Provide the [x, y] coordinate of the cell's center where the given text is located.  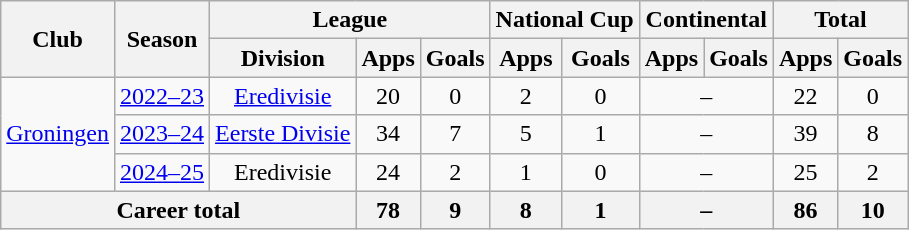
78 [388, 210]
25 [805, 172]
Career total [178, 210]
Continental [706, 20]
24 [388, 172]
League [350, 20]
Eerste Divisie [283, 134]
Groningen [58, 134]
National Cup [564, 20]
22 [805, 96]
86 [805, 210]
9 [455, 210]
20 [388, 96]
5 [526, 134]
7 [455, 134]
Season [162, 39]
2022–23 [162, 96]
2023–24 [162, 134]
34 [388, 134]
2024–25 [162, 172]
Club [58, 39]
10 [873, 210]
Total [840, 20]
39 [805, 134]
Division [283, 58]
